Detect which cell encompasses the target text, then output its [X, Y] center coordinate. 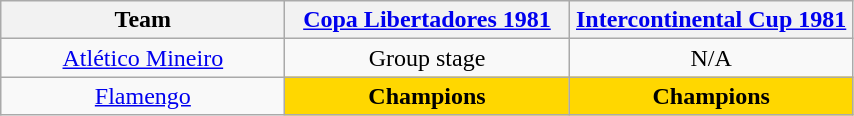
Atlético Mineiro [143, 58]
N/A [711, 58]
Group stage [427, 58]
Intercontinental Cup 1981 [711, 20]
Copa Libertadores 1981 [427, 20]
Team [143, 20]
Flamengo [143, 96]
